Identify which cell holds the provided text, then report its (X, Y) central coordinate. 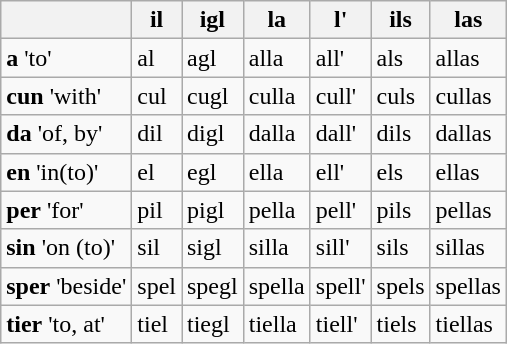
silla (276, 248)
spell' (340, 286)
pellas (468, 210)
a 'to' (66, 58)
agl (213, 58)
dall' (340, 134)
pell' (340, 210)
alla (276, 58)
all' (340, 58)
spella (276, 286)
spel (157, 286)
tiels (400, 324)
spegl (213, 286)
culs (400, 96)
dalla (276, 134)
pigl (213, 210)
tiel (157, 324)
el (157, 172)
egl (213, 172)
sils (400, 248)
dils (400, 134)
da 'of, by' (66, 134)
la (276, 20)
tiellas (468, 324)
igl (213, 20)
cun 'with' (66, 96)
sil (157, 248)
tiella (276, 324)
dil (157, 134)
ell' (340, 172)
al (157, 58)
spels (400, 286)
allas (468, 58)
sin 'on (to)' (66, 248)
cullas (468, 96)
cugl (213, 96)
cull' (340, 96)
tiegl (213, 324)
sper 'beside' (66, 286)
las (468, 20)
pil (157, 210)
per 'for' (66, 210)
l' (340, 20)
ellas (468, 172)
en 'in(to)' (66, 172)
cul (157, 96)
els (400, 172)
sigl (213, 248)
sillas (468, 248)
pils (400, 210)
il (157, 20)
sill' (340, 248)
digl (213, 134)
spellas (468, 286)
tiell' (340, 324)
tier 'to, at' (66, 324)
als (400, 58)
pella (276, 210)
ella (276, 172)
culla (276, 96)
dallas (468, 134)
ils (400, 20)
